For the text-containing cell, return its midpoint in (x, y) coordinate format. 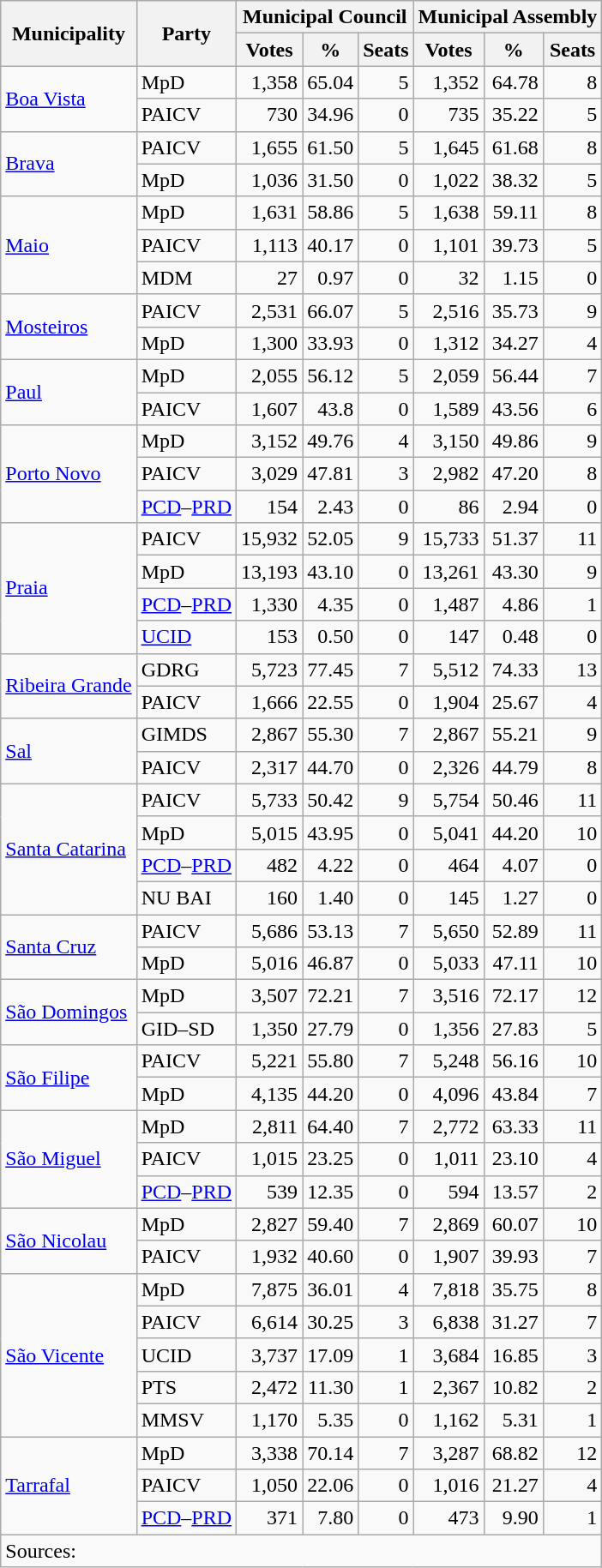
6,838 (448, 1322)
1,170 (269, 1420)
482 (269, 865)
39.73 (513, 245)
5,733 (269, 800)
1,015 (269, 1159)
3,152 (269, 442)
147 (448, 637)
27.83 (513, 1029)
56.44 (513, 375)
7.80 (331, 1518)
72.17 (513, 996)
49.76 (331, 442)
Ribeira Grande (69, 686)
São Vicente (69, 1355)
153 (269, 637)
Boa Vista (69, 99)
Tarrafal (69, 1486)
25.67 (513, 702)
Municipal Assembly (508, 17)
5,221 (269, 1061)
40.60 (331, 1257)
2,055 (269, 375)
47.20 (513, 474)
São Domingos (69, 1012)
64.40 (331, 1126)
15,932 (269, 539)
23.25 (331, 1159)
77.45 (331, 670)
GID–SD (186, 1029)
735 (448, 115)
59.40 (331, 1224)
13.57 (513, 1192)
Porto Novo (69, 474)
39.93 (513, 1257)
0.97 (331, 278)
1,162 (448, 1420)
Paul (69, 392)
1,356 (448, 1029)
1,638 (448, 213)
52.89 (513, 930)
2,472 (269, 1387)
1,011 (448, 1159)
1,300 (269, 343)
371 (269, 1518)
Santa Catarina (69, 849)
5.31 (513, 1420)
64.78 (513, 82)
31.27 (513, 1322)
Santa Cruz (69, 946)
5,041 (448, 832)
17.09 (331, 1355)
74.33 (513, 670)
3,338 (269, 1453)
3,029 (269, 474)
52.05 (331, 539)
7,875 (269, 1289)
35.75 (513, 1289)
23.10 (513, 1159)
32 (448, 278)
1,350 (269, 1029)
1,113 (269, 245)
61.68 (513, 147)
Party (186, 33)
1,607 (269, 409)
1,352 (448, 82)
6 (573, 409)
4.07 (513, 865)
1,655 (269, 147)
31.50 (331, 180)
São Miguel (69, 1159)
3,150 (448, 442)
5,754 (448, 800)
1,358 (269, 82)
0.48 (513, 637)
58.86 (331, 213)
4.22 (331, 865)
2.94 (513, 507)
1,932 (269, 1257)
56.16 (513, 1061)
473 (448, 1518)
2.43 (331, 507)
NU BAI (186, 898)
1,589 (448, 409)
464 (448, 865)
3,507 (269, 996)
2,531 (269, 310)
São Filipe (69, 1078)
594 (448, 1192)
11.30 (331, 1387)
34.96 (331, 115)
5,033 (448, 964)
3,737 (269, 1355)
50.42 (331, 800)
Municipality (69, 33)
730 (269, 115)
7,818 (448, 1289)
55.21 (513, 735)
5,512 (448, 670)
1,645 (448, 147)
Sources: (302, 1551)
43.30 (513, 572)
4.35 (331, 604)
27 (269, 278)
66.07 (331, 310)
47.81 (331, 474)
2,772 (448, 1126)
13 (573, 670)
22.55 (331, 702)
38.32 (513, 180)
GDRG (186, 670)
55.80 (331, 1061)
1.27 (513, 898)
44.79 (513, 767)
MDM (186, 278)
Brava (69, 164)
GIMDS (186, 735)
5,015 (269, 832)
3,684 (448, 1355)
53.13 (331, 930)
160 (269, 898)
1,904 (448, 702)
5,650 (448, 930)
5,016 (269, 964)
1,666 (269, 702)
4,096 (448, 1094)
65.04 (331, 82)
4.86 (513, 604)
60.07 (513, 1224)
46.87 (331, 964)
Municipal Council (326, 17)
2,317 (269, 767)
2,367 (448, 1387)
15,733 (448, 539)
2,869 (448, 1224)
1.40 (331, 898)
Sal (69, 751)
PTS (186, 1387)
30.25 (331, 1322)
1,330 (269, 604)
68.82 (513, 1453)
154 (269, 507)
5,723 (269, 670)
5,248 (448, 1061)
43.8 (331, 409)
1,907 (448, 1257)
49.86 (513, 442)
2,827 (269, 1224)
Mosteiros (69, 327)
1.15 (513, 278)
1,050 (269, 1486)
44.70 (331, 767)
43.84 (513, 1094)
1,631 (269, 213)
2,811 (269, 1126)
2,059 (448, 375)
5,686 (269, 930)
3,287 (448, 1453)
36.01 (331, 1289)
9.90 (513, 1518)
70.14 (331, 1453)
1,022 (448, 180)
33.93 (331, 343)
3,516 (448, 996)
40.17 (331, 245)
4,135 (269, 1094)
Praia (69, 588)
12.35 (331, 1192)
72.21 (331, 996)
21.27 (513, 1486)
16.85 (513, 1355)
1,101 (448, 245)
5.35 (331, 1420)
0.50 (331, 637)
2,982 (448, 474)
50.46 (513, 800)
Maio (69, 245)
43.95 (331, 832)
43.56 (513, 409)
1,036 (269, 180)
47.11 (513, 964)
13,193 (269, 572)
35.73 (513, 310)
1,487 (448, 604)
55.30 (331, 735)
13,261 (448, 572)
2,516 (448, 310)
63.33 (513, 1126)
56.12 (331, 375)
São Nicolau (69, 1241)
10.82 (513, 1387)
1,016 (448, 1486)
59.11 (513, 213)
43.10 (331, 572)
22.06 (331, 1486)
MMSV (186, 1420)
6,614 (269, 1322)
27.79 (331, 1029)
61.50 (331, 147)
34.27 (513, 343)
51.37 (513, 539)
1,312 (448, 343)
86 (448, 507)
145 (448, 898)
539 (269, 1192)
35.22 (513, 115)
2,326 (448, 767)
